Find where the given text appears and provide that cell's center as [X, Y] coordinate. 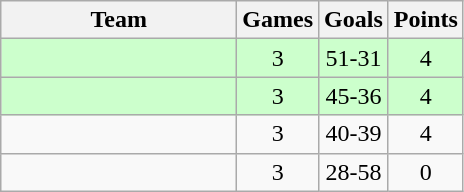
40-39 [354, 134]
51-31 [354, 58]
Games [278, 20]
0 [426, 172]
45-36 [354, 96]
28-58 [354, 172]
Team [119, 20]
Points [426, 20]
Goals [354, 20]
